Detect which cell encompasses the target text, then output its [x, y] center coordinate. 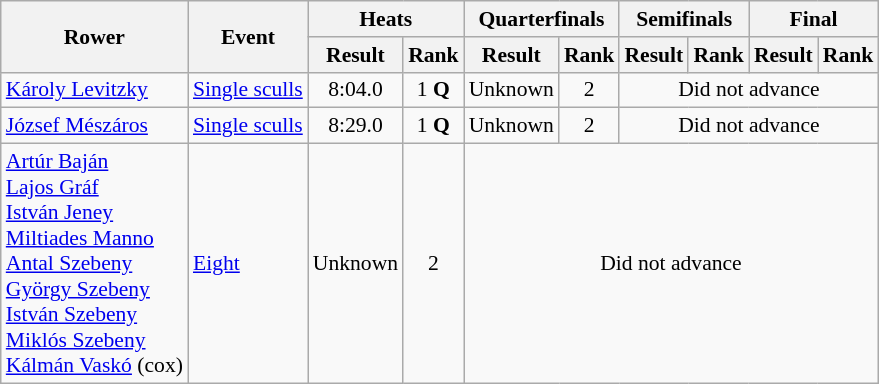
József Mészáros [94, 126]
Eight [248, 264]
Rower [94, 36]
8:04.0 [356, 90]
8:29.0 [356, 126]
Event [248, 36]
Károly Levitzky [94, 90]
Heats [386, 19]
Artúr Baján Lajos Gráf István Jeney Miltiades Manno Antal Szebeny György Szebeny István Szebeny Miklós Szebeny Kálmán Vaskó (cox) [94, 264]
Semifinals [684, 19]
Final [814, 19]
Quarterfinals [542, 19]
